Determine the [X, Y] coordinate at the center of the cell enclosing the given text.  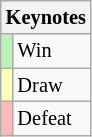
Keynotes [46, 17]
Win [52, 51]
Defeat [52, 118]
Draw [52, 85]
